Capture the cell that displays the provided text and extract its [X, Y] central coordinate. 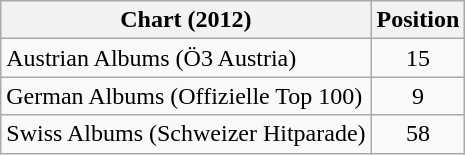
Austrian Albums (Ö3 Austria) [186, 58]
German Albums (Offizielle Top 100) [186, 96]
Position [418, 20]
15 [418, 58]
Chart (2012) [186, 20]
Swiss Albums (Schweizer Hitparade) [186, 134]
9 [418, 96]
58 [418, 134]
